From the cell containing the given text, extract its center point as [x, y] coordinate. 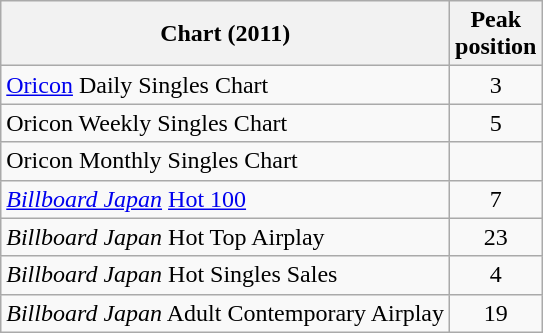
3 [496, 85]
Billboard Japan Hot Top Airplay [226, 237]
Billboard Japan Hot Singles Sales [226, 275]
Billboard Japan Hot 100 [226, 199]
Oricon Weekly Singles Chart [226, 123]
Peakposition [496, 34]
4 [496, 275]
Oricon Daily Singles Chart [226, 85]
Oricon Monthly Singles Chart [226, 161]
7 [496, 199]
19 [496, 313]
Billboard Japan Adult Contemporary Airplay [226, 313]
5 [496, 123]
23 [496, 237]
Chart (2011) [226, 34]
